Output the [X, Y] coordinate of the center of the cell containing the given text.  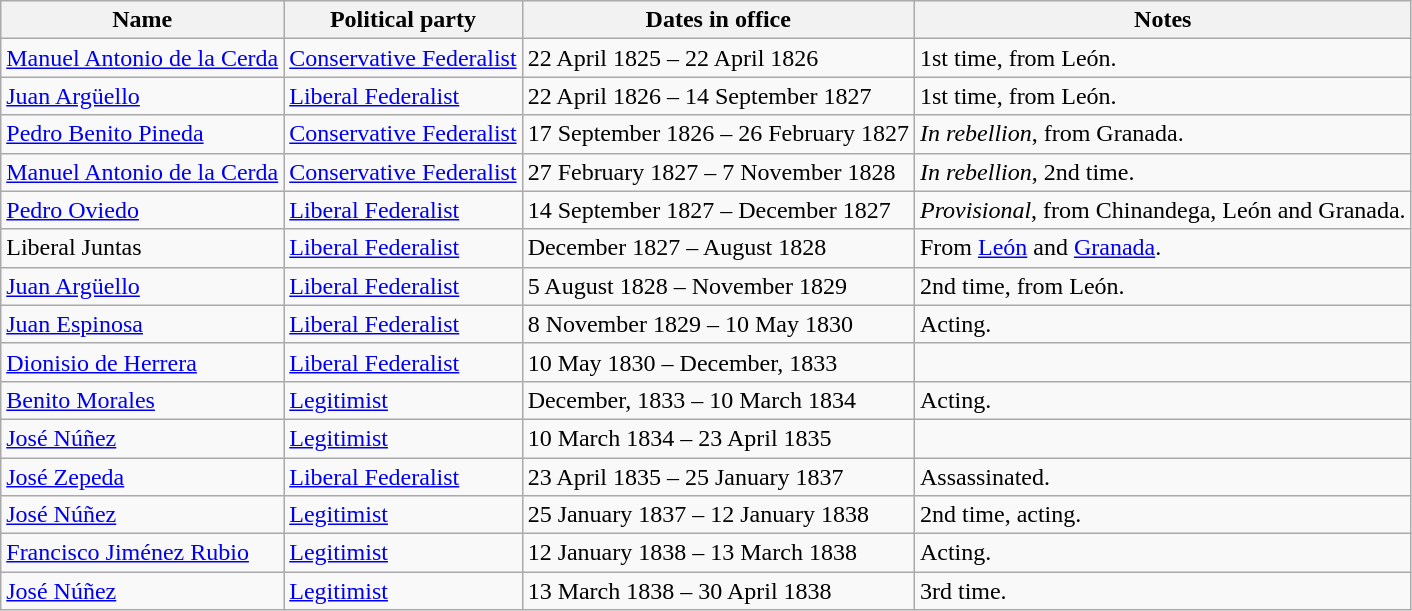
Provisional, from Chinandega, León and Granada. [1162, 210]
December, 1833 – 10 March 1834 [718, 400]
In rebellion, from Granada. [1162, 134]
In rebellion, 2nd time. [1162, 172]
Francisco Jiménez Rubio [142, 553]
12 January 1838 – 13 March 1838 [718, 553]
Benito Morales [142, 400]
Assassinated. [1162, 477]
Pedro Benito Pineda [142, 134]
José Zepeda [142, 477]
10 May 1830 – December, 1833 [718, 362]
27 February 1827 – 7 November 1828 [718, 172]
22 April 1826 – 14 September 1827 [718, 96]
Dionisio de Herrera [142, 362]
13 March 1838 – 30 April 1838 [718, 591]
Liberal Juntas [142, 248]
From León and Granada. [1162, 248]
5 August 1828 – November 1829 [718, 286]
Pedro Oviedo [142, 210]
December 1827 – August 1828 [718, 248]
8 November 1829 – 10 May 1830 [718, 324]
10 March 1834 – 23 April 1835 [718, 438]
Notes [1162, 20]
14 September 1827 – December 1827 [718, 210]
22 April 1825 – 22 April 1826 [718, 58]
17 September 1826 – 26 February 1827 [718, 134]
Name [142, 20]
Juan Espinosa [142, 324]
3rd time. [1162, 591]
23 April 1835 – 25 January 1837 [718, 477]
2nd time, acting. [1162, 515]
25 January 1837 – 12 January 1838 [718, 515]
2nd time, from León. [1162, 286]
Dates in office [718, 20]
Political party [403, 20]
